Capture the cell that displays the provided text and extract its [x, y] central coordinate. 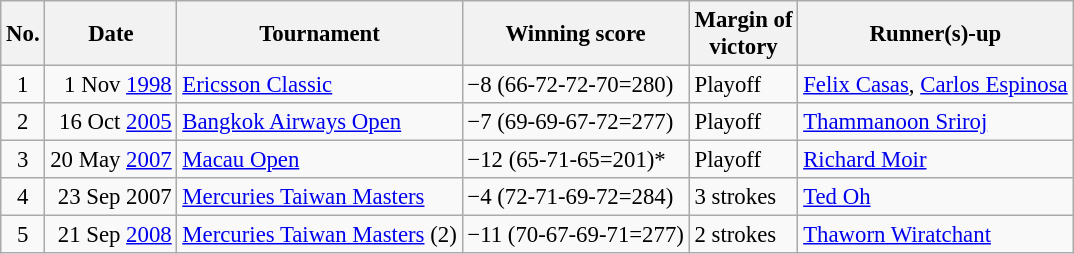
−12 (65-71-65=201)* [576, 160]
4 [23, 197]
2 strokes [744, 235]
Richard Moir [936, 160]
Thammanoon Sriroj [936, 122]
Runner(s)-up [936, 34]
Mercuries Taiwan Masters [320, 197]
21 Sep 2008 [111, 235]
Ericsson Classic [320, 85]
Mercuries Taiwan Masters (2) [320, 235]
Date [111, 34]
−11 (70-67-69-71=277) [576, 235]
Thaworn Wiratchant [936, 235]
1 [23, 85]
Margin of victory [744, 34]
Macau Open [320, 160]
−8 (66-72-72-70=280) [576, 85]
20 May 2007 [111, 160]
16 Oct 2005 [111, 122]
1 Nov 1998 [111, 85]
−4 (72-71-69-72=284) [576, 197]
5 [23, 235]
No. [23, 34]
Winning score [576, 34]
2 [23, 122]
23 Sep 2007 [111, 197]
Felix Casas, Carlos Espinosa [936, 85]
−7 (69-69-67-72=277) [576, 122]
Tournament [320, 34]
Bangkok Airways Open [320, 122]
Ted Oh [936, 197]
3 strokes [744, 197]
3 [23, 160]
